From the cell containing the given text, extract its center point as (x, y) coordinate. 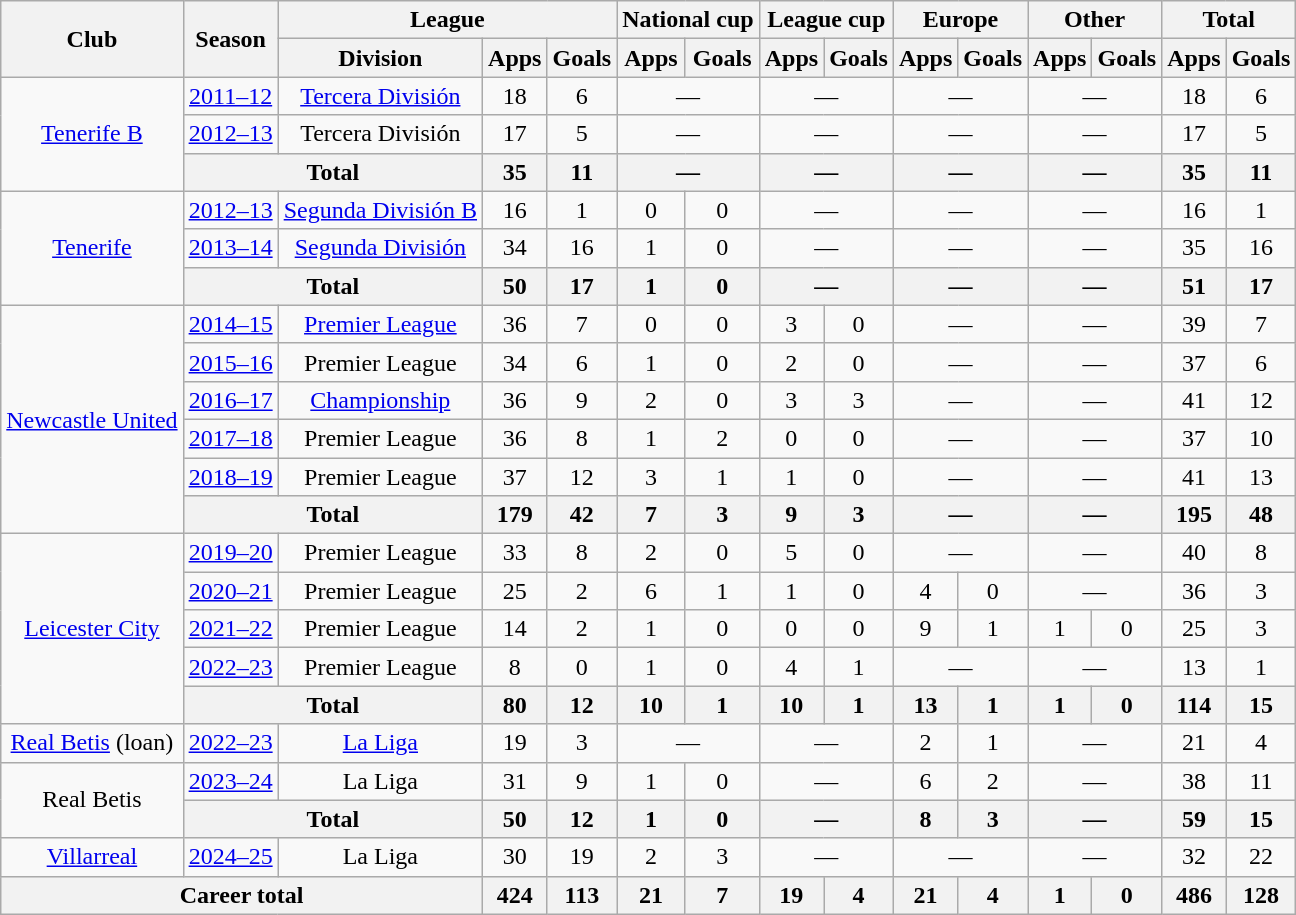
486 (1194, 895)
2013–14 (230, 248)
42 (582, 515)
38 (1194, 781)
Segunda División B (380, 210)
Season (230, 39)
Championship (380, 400)
59 (1194, 819)
Career total (242, 895)
League cup (826, 20)
Division (380, 58)
Other (1095, 20)
League (448, 20)
Newcastle United (92, 419)
Leicester City (92, 629)
2023–24 (230, 781)
Real Betis (92, 800)
2018–19 (230, 477)
Club (92, 39)
Villarreal (92, 857)
2019–20 (230, 553)
48 (1261, 515)
33 (515, 553)
113 (582, 895)
2016–17 (230, 400)
2020–21 (230, 591)
Segunda División (380, 248)
114 (1194, 705)
2011–12 (230, 96)
39 (1194, 324)
179 (515, 515)
2021–22 (230, 629)
80 (515, 705)
30 (515, 857)
2014–15 (230, 324)
31 (515, 781)
2017–18 (230, 438)
195 (1194, 515)
40 (1194, 553)
32 (1194, 857)
128 (1261, 895)
2024–25 (230, 857)
Real Betis (loan) (92, 743)
22 (1261, 857)
Tenerife (92, 248)
424 (515, 895)
14 (515, 629)
51 (1194, 286)
National cup (688, 20)
2015–16 (230, 362)
Tenerife B (92, 134)
Europe (960, 20)
